Search for the cell housing the specified text and yield its (X, Y) center coordinate. 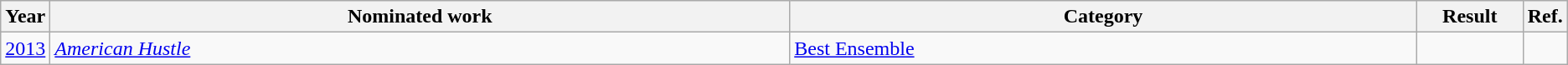
Ref. (1545, 17)
Nominated work (420, 17)
Category (1104, 17)
Best Ensemble (1104, 48)
American Hustle (420, 48)
Year (25, 17)
Result (1469, 17)
2013 (25, 48)
